Find where the given text appears and provide that cell's center as (x, y) coordinate. 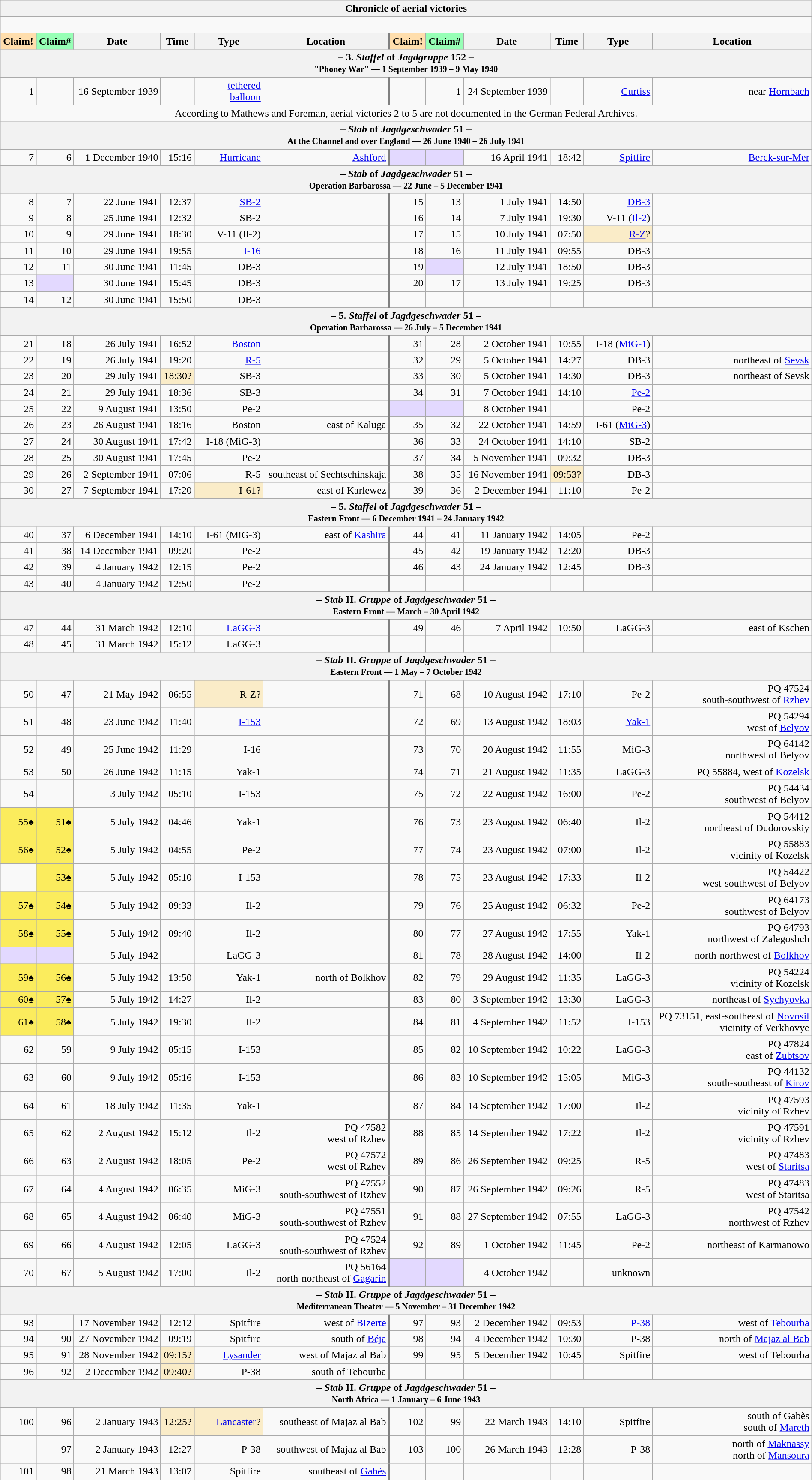
Chronicle of aerial victories (406, 9)
18:30 (177, 234)
PQ 47551 south-southwest of Rzhev (326, 1217)
10:22 (567, 1050)
northeast of Sychyovka (732, 1000)
09:40 (177, 933)
17:55 (567, 933)
southeast of Sechtschinskaja (326, 474)
27 November 1942 (117, 1339)
29 August 1942 (507, 978)
11:10 (567, 490)
10 August 1942 (507, 694)
4 October 1942 (507, 1273)
61♠ (18, 1022)
south of Tebourba (326, 1372)
16 April 1941 (507, 157)
09:53? (567, 474)
28 August 1942 (507, 956)
– 5. Staffel of Jagdgeschwader 51 –Eastern Front — 6 December 1941 – 24 January 1942 (406, 512)
According to Mathews and Foreman, aerial victories 2 to 5 are not documented in the German Federal Archives. (406, 113)
52♠ (55, 849)
14:05 (567, 534)
13:07 (177, 1471)
15:16 (177, 157)
53 (18, 772)
PQ 44132 south-southeast of Kirov (732, 1077)
07:55 (567, 1217)
18:03 (567, 722)
southeast of Majaz al Bab (326, 1422)
west of Bizerte (326, 1323)
101 (18, 1471)
13:30 (567, 1000)
10:50 (567, 628)
27 August 1942 (507, 933)
25 June 1942 (117, 750)
09:15? (177, 1355)
7 April 1942 (507, 628)
06:35 (177, 1189)
12:45 (567, 567)
14:00 (567, 956)
11 July 1941 (507, 251)
– Stab of Jagdgeschwader 51 –Operation Barbarossa — 22 June – 5 December 1941 (406, 179)
unknown (618, 1273)
PQ 47552 south-southwest of Rzhev (326, 1189)
13 July 1941 (507, 283)
PQ 47593vicinity of Rzhev (732, 1106)
04:46 (177, 822)
07:06 (177, 474)
6 December 1941 (117, 534)
102 (408, 1422)
10:30 (567, 1339)
– Stab II. Gruppe of Jagdgeschwader 51 –Eastern Front — 1 May – 7 October 1942 (406, 666)
51♠ (55, 822)
28 November 1942 (117, 1355)
26 August 1941 (117, 425)
24 January 1942 (507, 567)
southwest of Majaz al Bab (326, 1449)
11 January 1942 (507, 534)
25 June 1941 (117, 218)
7 July 1941 (507, 218)
17 November 1942 (117, 1323)
60♠ (18, 1000)
16 September 1939 (117, 91)
61 (55, 1106)
12:12 (177, 1323)
06:32 (567, 905)
south of Béja (326, 1339)
PQ 55883vicinity of Kozelsk (732, 849)
12 July 1941 (507, 267)
east of Kashira (326, 534)
17:22 (567, 1133)
PQ 47572 west of Rzhev (326, 1161)
05:16 (177, 1077)
19:55 (177, 251)
PQ 47824 east of Zubtsov (732, 1050)
5 December 1942 (507, 1355)
– 3. Staffel of Jagdgruppe 152 –"Phoney War" — 1 September 1939 – 9 May 1940 (406, 63)
12:05 (177, 1244)
PQ 54412 northeast of Dudorovskiy (732, 822)
09:32 (567, 458)
12:27 (177, 1449)
09:25 (567, 1161)
11:29 (177, 750)
13 August 1942 (507, 722)
PQ 54422 west-southwest of Belyov (732, 878)
18:50 (567, 267)
59 (55, 1050)
09:55 (567, 251)
09:20 (177, 551)
10:45 (567, 1355)
18:05 (177, 1161)
21 May 1942 (117, 694)
2 September 1941 (117, 474)
3 September 1942 (507, 1000)
16:00 (567, 794)
southeast of Gabès (326, 1471)
21 August 1942 (507, 772)
east of Kschen (732, 628)
7 October 1941 (507, 392)
Lancaster? (229, 1422)
27 September 1942 (507, 1217)
09:19 (177, 1339)
17:33 (567, 878)
16:52 (177, 344)
22 March 1943 (507, 1422)
9 August 1941 (117, 409)
26 June 1942 (117, 772)
1 July 1941 (507, 201)
north of Bolkhov (326, 978)
15:05 (567, 1077)
09:33 (177, 905)
04:55 (177, 849)
north-northwest of Bolkhov (732, 956)
09:26 (567, 1189)
19 January 1942 (507, 551)
16 November 1941 (507, 474)
12:25? (177, 1422)
19:20 (177, 360)
12:10 (177, 628)
north of Majaz al Bab (732, 1339)
tethered balloon (229, 91)
22 June 1941 (117, 201)
17:45 (177, 458)
PQ 56164 north-northeast of Gagarin (326, 1273)
05:15 (177, 1050)
PQ 64173 southwest of Belyov (732, 905)
09:53 (567, 1323)
Berck-sur-Mer (732, 157)
12:15 (177, 567)
– Stab II. Gruppe of Jagdgeschwader 51 –North Africa — 1 January – 6 June 1943 (406, 1393)
1 December 1940 (117, 157)
Hurricane (229, 157)
PQ 55884, west of Kozelsk (732, 772)
17:42 (177, 441)
14:30 (567, 376)
11:15 (177, 772)
18:42 (567, 157)
07:00 (567, 849)
– 5. Staffel of Jagdgeschwader 51 –Operation Barbarossa — 26 July – 5 December 1941 (406, 321)
10 July 1941 (507, 234)
west of Majaz al Bab (326, 1355)
10:55 (567, 344)
4 December 1942 (507, 1339)
11:52 (567, 1022)
2 October 1941 (507, 344)
12:37 (177, 201)
PQ 47542 northwest of Rzhev (732, 1217)
PQ 54434 southwest of Belyov (732, 794)
1 October 1942 (507, 1244)
south of Gabès south of Mareth (732, 1422)
12:28 (567, 1449)
I-18 (MiG-1) (618, 344)
59♠ (18, 978)
near Hornbach (732, 91)
18 July 1942 (117, 1106)
52 (18, 750)
3 July 1942 (117, 794)
22 August 1942 (507, 794)
PQ 47591vicinity of Rzhev (732, 1133)
7 September 1941 (117, 490)
24 September 1939 (507, 91)
25 August 1942 (507, 905)
60 (55, 1077)
5 August 1942 (117, 1273)
11:40 (177, 722)
– Stab II. Gruppe of Jagdgeschwader 51 –Mediterranean Theater — 5 November – 31 December 1942 (406, 1300)
PQ 54294 west of Belyov (732, 722)
I-18 (MiG-3) (229, 441)
14:50 (567, 201)
15:45 (177, 283)
09:40? (177, 1372)
15:50 (177, 300)
north of Maknassy north of Mansoura (732, 1449)
18:36 (177, 392)
24 October 1941 (507, 441)
103 (408, 1449)
21 March 1943 (117, 1471)
54♠ (55, 905)
17:20 (177, 490)
23 June 1942 (117, 722)
Curtiss (618, 91)
17:10 (567, 694)
14 December 1941 (117, 551)
6 (55, 157)
Lysander (229, 1355)
8 October 1941 (507, 409)
26 March 1943 (507, 1449)
20 August 1942 (507, 750)
2 December 1941 (507, 490)
07:50 (567, 234)
14:59 (567, 425)
PQ 64793 northwest of Zalegoshch (732, 933)
22 October 1941 (507, 425)
54 (18, 794)
PQ 54224vicinity of Kozelsk (732, 978)
– Stab II. Gruppe of Jagdgeschwader 51 –Eastern Front — March – 30 April 1942 (406, 606)
east of Kaluga (326, 425)
12:50 (177, 584)
18:30? (177, 376)
4 September 1942 (507, 1022)
northeast of Karmanowo (732, 1244)
19:25 (567, 283)
18:16 (177, 425)
PQ 73151, east-southeast of Novosilvicinity of Verkhovye (732, 1022)
PQ 64142 northwest of Belyov (732, 750)
Ashford (326, 157)
06:55 (177, 694)
12:32 (177, 218)
east of Karlewez (326, 490)
11:55 (567, 750)
PQ 47582 west of Rzhev (326, 1133)
– Stab of Jagdgeschwader 51 –At the Channel and over England — 26 June 1940 – 26 July 1941 (406, 135)
5 November 1941 (507, 458)
I-61? (229, 490)
53♠ (55, 878)
51 (18, 722)
12:20 (567, 551)
